Find where the given text appears and provide that cell's center as [x, y] coordinate. 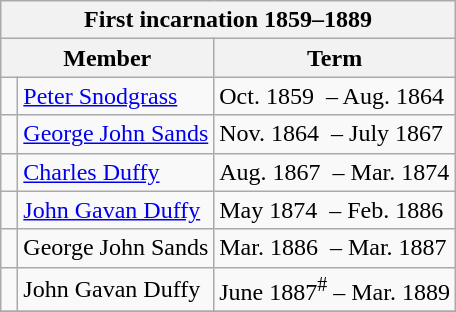
June 1887# – Mar. 1889 [335, 290]
First incarnation 1859–1889 [228, 20]
Peter Snodgrass [116, 96]
Aug. 1867 – Mar. 1874 [335, 172]
Nov. 1864 – July 1867 [335, 134]
Charles Duffy [116, 172]
May 1874 – Feb. 1886 [335, 210]
Term [335, 58]
Member [108, 58]
Oct. 1859 – Aug. 1864 [335, 96]
Mar. 1886 – Mar. 1887 [335, 248]
